From the cell containing the given text, extract its center point as [X, Y] coordinate. 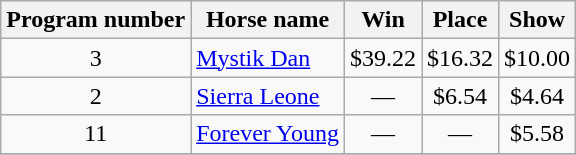
Win [382, 20]
$39.22 [382, 58]
Forever Young [268, 134]
Sierra Leone [268, 96]
2 [96, 96]
$16.32 [460, 58]
$10.00 [538, 58]
$5.58 [538, 134]
Horse name [268, 20]
$4.64 [538, 96]
3 [96, 58]
Program number [96, 20]
Show [538, 20]
11 [96, 134]
$6.54 [460, 96]
Mystik Dan [268, 58]
Place [460, 20]
